Return the (x, y) coordinate for the center point of the cell that contains the specified text.  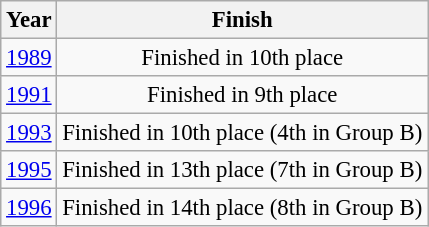
Finished in 9th place (242, 95)
1991 (29, 95)
Finished in 10th place (242, 58)
1993 (29, 133)
1995 (29, 170)
1989 (29, 58)
1996 (29, 208)
Finished in 10th place (4th in Group B) (242, 133)
Finish (242, 20)
Finished in 14th place (8th in Group B) (242, 208)
Year (29, 20)
Finished in 13th place (7th in Group B) (242, 170)
